Pinpoint the cell where the given text exists, returning its (x, y) midpoint coordinate. 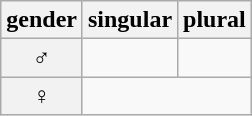
gender (42, 20)
plural (215, 20)
♀ (42, 96)
♂ (42, 58)
singular (130, 20)
